Return the (x, y) coordinate for the center point of the cell that contains the specified text.  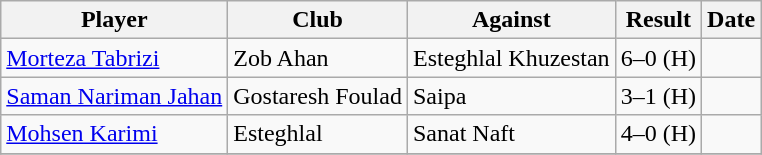
Result (658, 20)
3–1 (H) (658, 96)
Saman Nariman Jahan (114, 96)
Esteghlal Khuzestan (511, 58)
Gostaresh Foulad (318, 96)
Sanat Naft (511, 134)
Club (318, 20)
6–0 (H) (658, 58)
Date (732, 20)
Mohsen Karimi (114, 134)
Esteghlal (318, 134)
Saipa (511, 96)
Against (511, 20)
Morteza Tabrizi (114, 58)
Zob Ahan (318, 58)
Player (114, 20)
4–0 (H) (658, 134)
